Extract the (x, y) coordinate from the center of the cell holding the provided text.  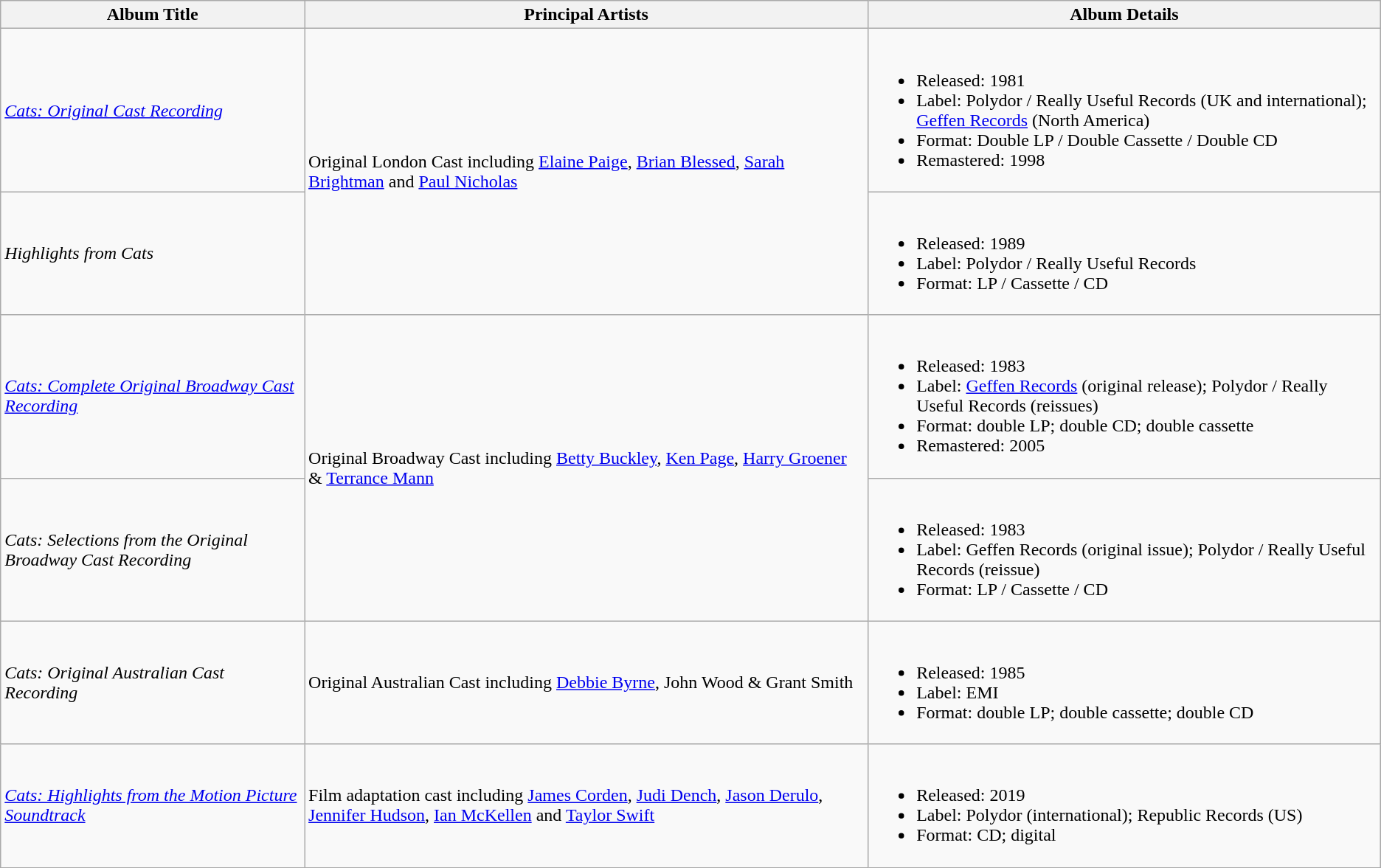
Released: 1989Label: Polydor / Really Useful RecordsFormat: LP / Cassette / CD (1124, 254)
Cats: Highlights from the Motion Picture Soundtrack (153, 805)
Cats: Selections from the Original Broadway Cast Recording (153, 549)
Released: 1985Label: EMIFormat: double LP; double cassette; double CD (1124, 683)
Album Details (1124, 15)
Highlights from Cats (153, 254)
Album Title (153, 15)
Principal Artists (586, 15)
Cats: Complete Original Broadway Cast Recording (153, 397)
Released: 1983Label: Geffen Records (original issue); Polydor / Really Useful Records (reissue)Format: LP / Cassette / CD (1124, 549)
Cats: Original Cast Recording (153, 111)
Original Australian Cast including Debbie Byrne, John Wood & Grant Smith (586, 683)
Film adaptation cast including James Corden, Judi Dench, Jason Derulo, Jennifer Hudson, Ian McKellen and Taylor Swift (586, 805)
Original Broadway Cast including Betty Buckley, Ken Page, Harry Groener & Terrance Mann (586, 468)
Released: 2019Label: Polydor (international); Republic Records (US)Format: CD; digital (1124, 805)
Cats: Original Australian Cast Recording (153, 683)
Original London Cast including Elaine Paige, Brian Blessed, Sarah Brightman and Paul Nicholas (586, 172)
